Determine the [x, y] coordinate at the center of the cell enclosing the given text.  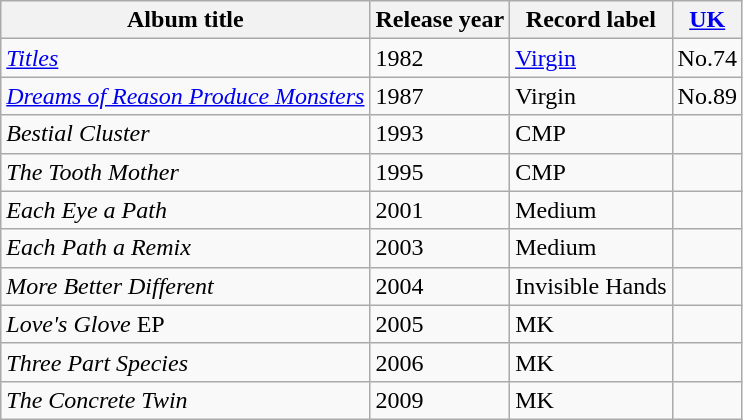
Invisible Hands [591, 286]
2004 [440, 286]
UK [707, 20]
Release year [440, 20]
Three Part Species [186, 362]
2003 [440, 248]
Each Path a Remix [186, 248]
1995 [440, 172]
2006 [440, 362]
Record label [591, 20]
2005 [440, 324]
Love's Glove EP [186, 324]
1987 [440, 96]
Each Eye a Path [186, 210]
1982 [440, 58]
Album title [186, 20]
Bestial Cluster [186, 134]
2009 [440, 400]
More Better Different [186, 286]
2001 [440, 210]
1993 [440, 134]
No.74 [707, 58]
The Concrete Twin [186, 400]
No.89 [707, 96]
The Tooth Mother [186, 172]
Dreams of Reason Produce Monsters [186, 96]
Titles [186, 58]
